Scan for the cell matching the given text and deliver its (x, y) coordinate at center. 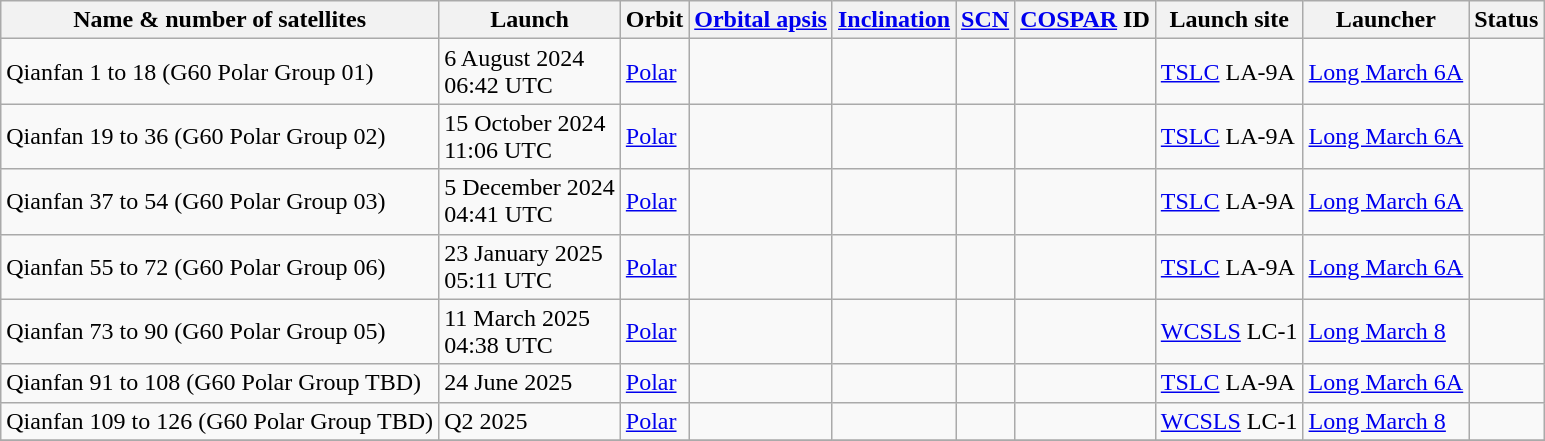
11 March 202504:38 UTC (530, 332)
COSPAR ID (1086, 20)
6 August 202406:42 UTC (530, 72)
23 January 202505:11 UTC (530, 266)
15 October 202411:06 UTC (530, 136)
SCN (986, 20)
Qianfan 19 to 36 (G60 Polar Group 02) (220, 136)
Inclination (894, 20)
Qianfan 109 to 126 (G60 Polar Group TBD) (220, 421)
Qianfan 37 to 54 (G60 Polar Group 03) (220, 202)
Launch (530, 20)
Launch site (1229, 20)
Orbit (654, 20)
5 December 202404:41 UTC (530, 202)
Status (1506, 20)
Orbital apsis (761, 20)
Qianfan 91 to 108 (G60 Polar Group TBD) (220, 383)
Name & number of satellites (220, 20)
Qianfan 55 to 72 (G60 Polar Group 06) (220, 266)
Qianfan 1 to 18 (G60 Polar Group 01) (220, 72)
24 June 2025 (530, 383)
Qianfan 73 to 90 (G60 Polar Group 05) (220, 332)
Q2 2025 (530, 421)
Launcher (1386, 20)
